Determine the [x, y] coordinate at the center of the cell enclosing the given text.  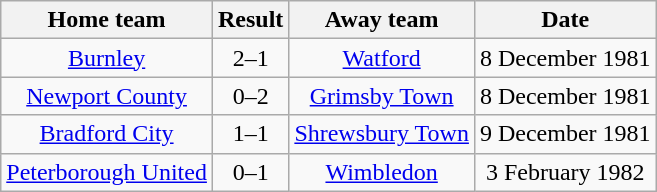
0–1 [250, 172]
Away team [382, 20]
3 February 1982 [565, 172]
Date [565, 20]
Newport County [107, 96]
Grimsby Town [382, 96]
Home team [107, 20]
Result [250, 20]
Shrewsbury Town [382, 134]
2–1 [250, 58]
Peterborough United [107, 172]
Wimbledon [382, 172]
Burnley [107, 58]
Watford [382, 58]
1–1 [250, 134]
Bradford City [107, 134]
9 December 1981 [565, 134]
0–2 [250, 96]
